Extract the (X, Y) coordinate from the center of the cell holding the provided text.  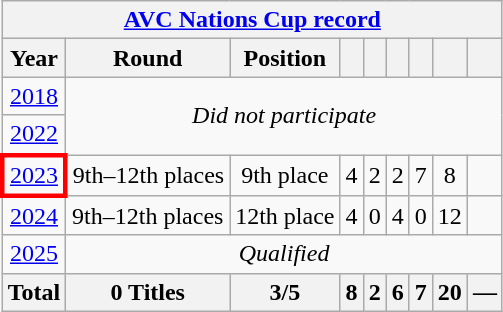
2018 (34, 96)
Did not participate (284, 116)
20 (450, 292)
2022 (34, 135)
0 Titles (148, 292)
2025 (34, 254)
— (484, 292)
AVC Nations Cup record (252, 20)
12 (450, 216)
2024 (34, 216)
Year (34, 58)
6 (398, 292)
3/5 (285, 292)
12th place (285, 216)
9th place (285, 174)
2023 (34, 174)
Position (285, 58)
Round (148, 58)
Qualified (284, 254)
Total (34, 292)
